Determine the [X, Y] coordinate at the center of the cell enclosing the given text.  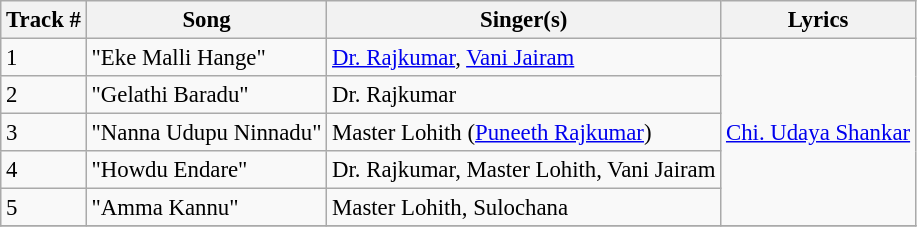
1 [44, 58]
"Gelathi Baradu" [206, 95]
Lyrics [818, 20]
5 [44, 208]
3 [44, 133]
Track # [44, 20]
Dr. Rajkumar, Vani Jairam [524, 58]
2 [44, 95]
"Amma Kannu" [206, 208]
"Eke Malli Hange" [206, 58]
Dr. Rajkumar [524, 95]
Chi. Udaya Shankar [818, 133]
Dr. Rajkumar, Master Lohith, Vani Jairam [524, 170]
4 [44, 170]
"Howdu Endare" [206, 170]
"Nanna Udupu Ninnadu" [206, 133]
Master Lohith, Sulochana [524, 208]
Master Lohith (Puneeth Rajkumar) [524, 133]
Singer(s) [524, 20]
Song [206, 20]
